Detect which cell encompasses the target text, then output its (x, y) center coordinate. 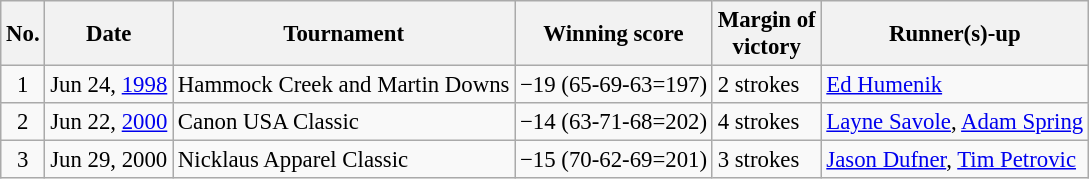
2 strokes (766, 85)
−14 (63-71-68=202) (614, 122)
Layne Savole, Adam Spring (955, 122)
Margin ofvictory (766, 34)
Nicklaus Apparel Classic (344, 160)
Jun 22, 2000 (109, 122)
Hammock Creek and Martin Downs (344, 85)
Ed Humenik (955, 85)
2 (23, 122)
−19 (65-69-63=197) (614, 85)
Jun 24, 1998 (109, 85)
−15 (70-62-69=201) (614, 160)
No. (23, 34)
Canon USA Classic (344, 122)
Date (109, 34)
Tournament (344, 34)
1 (23, 85)
3 (23, 160)
Runner(s)-up (955, 34)
Jason Dufner, Tim Petrovic (955, 160)
Jun 29, 2000 (109, 160)
Winning score (614, 34)
4 strokes (766, 122)
3 strokes (766, 160)
